Identify which cell holds the provided text, then report its (X, Y) central coordinate. 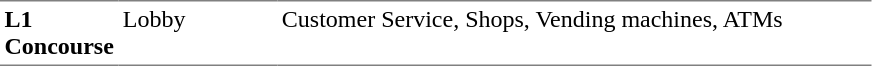
Lobby (198, 33)
L1Concourse (59, 33)
Customer Service, Shops, Vending machines, ATMs (574, 33)
